For the text-containing cell, return its midpoint in [x, y] coordinate format. 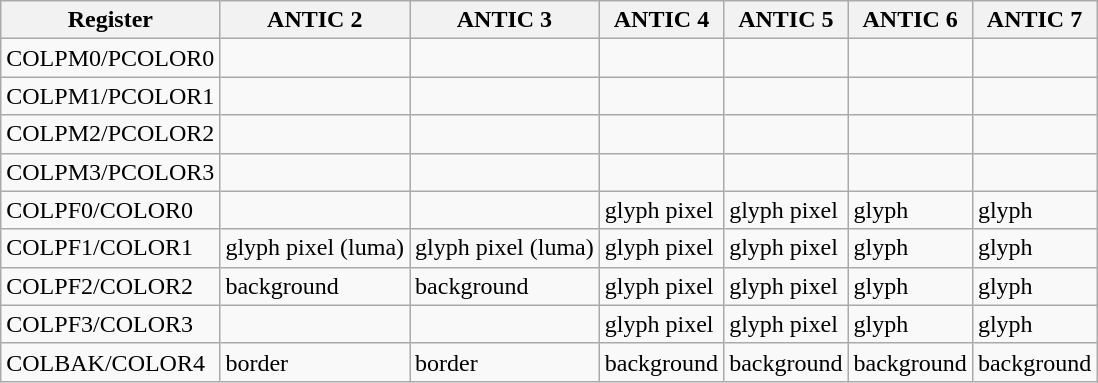
Register [110, 20]
COLPF1/COLOR1 [110, 248]
ANTIC 3 [505, 20]
COLPM3/PCOLOR3 [110, 172]
COLPM0/PCOLOR0 [110, 58]
COLPF2/COLOR2 [110, 286]
ANTIC 7 [1034, 20]
COLPM1/PCOLOR1 [110, 96]
COLPF0/COLOR0 [110, 210]
ANTIC 4 [661, 20]
ANTIC 5 [786, 20]
COLBAK/COLOR4 [110, 362]
COLPF3/COLOR3 [110, 324]
ANTIC 2 [315, 20]
COLPM2/PCOLOR2 [110, 134]
ANTIC 6 [910, 20]
